Output the (x, y) coordinate of the center of the cell containing the given text.  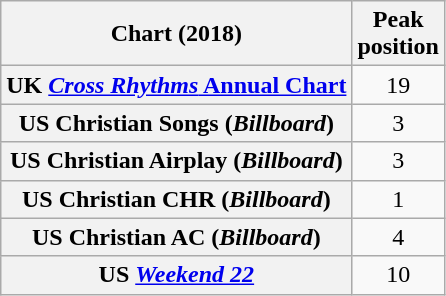
1 (398, 199)
Peakposition (398, 34)
US Weekend 22 (176, 275)
19 (398, 85)
US Christian Airplay (Billboard) (176, 161)
US Christian AC (Billboard) (176, 237)
US Christian CHR (Billboard) (176, 199)
4 (398, 237)
UK Cross Rhythms Annual Chart (176, 85)
US Christian Songs (Billboard) (176, 123)
10 (398, 275)
Chart (2018) (176, 34)
